From the cell containing the given text, extract its center point as (x, y) coordinate. 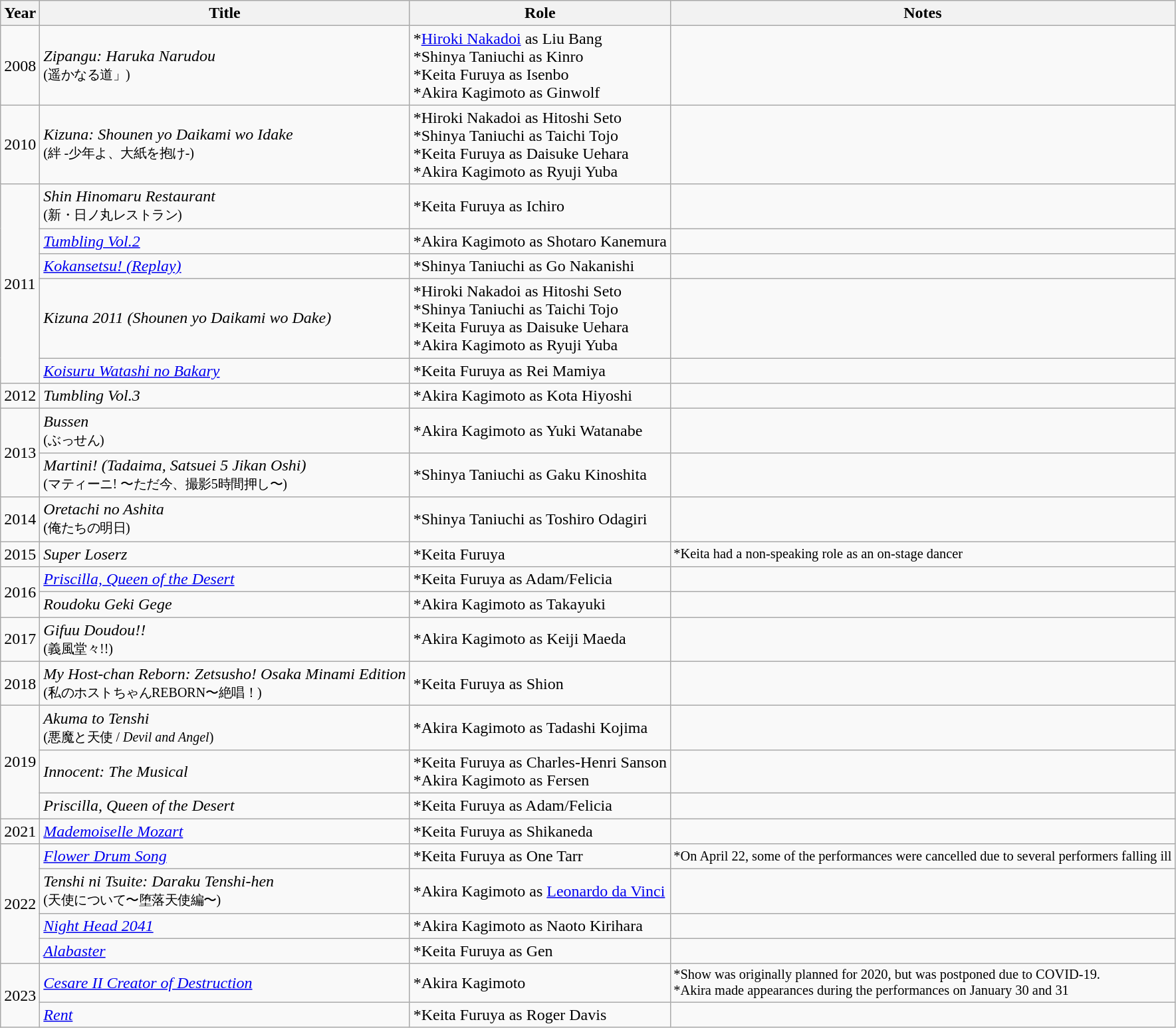
*Keita Furuya as Roger Davis (540, 1015)
*Akira Kagimoto (540, 983)
*Shinya Taniuchi as Gaku Kinoshita (540, 474)
Year (20, 13)
2021 (20, 831)
Tumbling Vol.2 (225, 241)
2017 (20, 639)
2013 (20, 453)
Tumbling Vol.3 (225, 396)
Notes (923, 13)
2010 (20, 145)
Kizuna: Shounen yo Daikami wo Idake(絆 -少年よ、大紙を抱け-) (225, 145)
Bussen(ぶっせん) (225, 431)
*Akira Kagimoto as Takayuki (540, 605)
*Keita Furuya as One Tarr (540, 857)
Zipangu: Haruka Narudou(遥かなる道」) (225, 65)
2019 (20, 762)
Cesare II Creator of Destruction (225, 983)
2012 (20, 396)
2022 (20, 904)
*Akira Kagimoto as Keiji Maeda (540, 639)
Kizuna 2011 (Shounen yo Daikami wo Dake) (225, 319)
2015 (20, 554)
Roudoku Geki Gege (225, 605)
*Akira Kagimoto as Tadashi Kojima (540, 728)
My Host-chan Reborn: Zetsusho! Osaka Minami Edition(私のホストちゃんREBORN〜絶唱！) (225, 683)
*Show was originally planned for 2020, but was postponed due to COVID-19.*Akira made appearances during the performances on January 30 and 31 (923, 983)
Kokansetsu! (Replay) (225, 266)
Tenshi ni Tsuite: Daraku Tenshi-hen(天使について〜堕落天使編〜) (225, 892)
Flower Drum Song (225, 857)
*On April 22, some of the performances were cancelled due to several performers falling ill (923, 857)
Super Loserz (225, 554)
Mademoiselle Mozart (225, 831)
*Akira Kagimoto as Leonardo da Vinci (540, 892)
*Keita Furuya as Rei Mamiya (540, 371)
2016 (20, 592)
Martini! (Tadaima, Satsuei 5 Jikan Oshi)(マティーニ! 〜ただ今、撮影5時間押し〜) (225, 474)
2023 (20, 995)
Role (540, 13)
Innocent: The Musical (225, 771)
Alabaster (225, 951)
Koisuru Watashi no Bakary (225, 371)
Night Head 2041 (225, 926)
Rent (225, 1015)
*Akira Kagimoto as Kota Hiyoshi (540, 396)
*Keita Furuya (540, 554)
Shin Hinomaru Restaurant(新・日ノ丸レストラン) (225, 206)
*Akira Kagimoto as Naoto Kirihara (540, 926)
Gifuu Doudou!!(義風堂々!!) (225, 639)
*Keita Furuya as Gen (540, 951)
*Shinya Taniuchi as Toshiro Odagiri (540, 520)
*Akira Kagimoto as Yuki Watanabe (540, 431)
*Keita Furuya as Shion (540, 683)
*Akira Kagimoto as Shotaro Kanemura (540, 241)
Akuma to Tenshi(悪魔と天使 / Devil and Angel) (225, 728)
*Keita had a non-speaking role as an on-stage dancer (923, 554)
*Keita Furuya as Shikaneda (540, 831)
Title (225, 13)
Oretachi no Ashita(俺たちの明日) (225, 520)
2011 (20, 284)
*Shinya Taniuchi as Go Nakanishi (540, 266)
*Hiroki Nakadoi as Liu Bang*Shinya Taniuchi as Kinro*Keita Furuya as Isenbo*Akira Kagimoto as Ginwolf (540, 65)
2014 (20, 520)
2008 (20, 65)
2018 (20, 683)
*Keita Furuya as Charles-Henri Sanson*Akira Kagimoto as Fersen (540, 771)
*Keita Furuya as Ichiro (540, 206)
